Capture the cell that displays the provided text and extract its [X, Y] central coordinate. 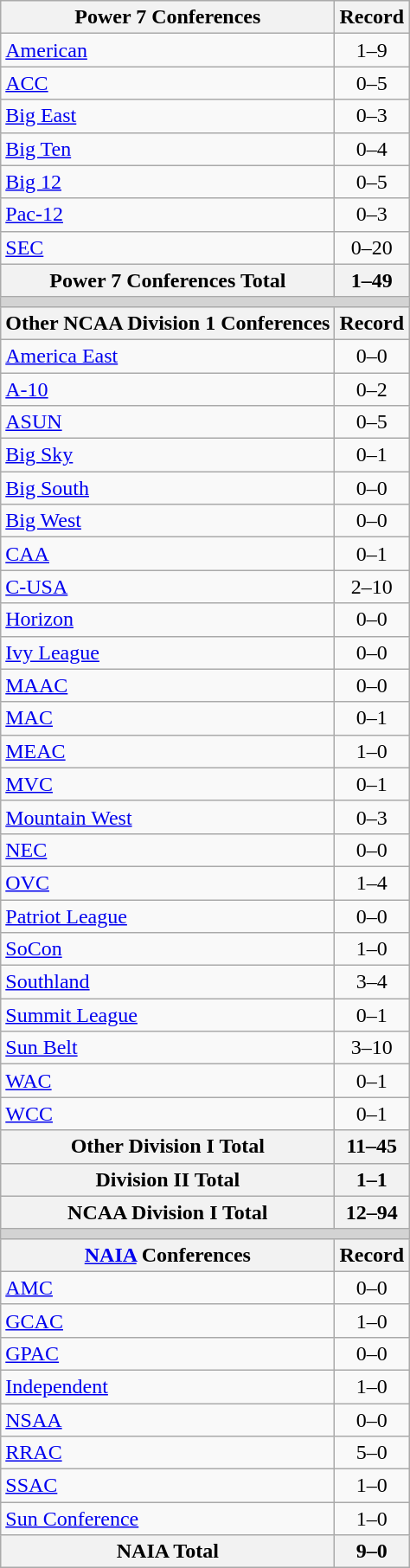
NCAA Division I Total [168, 1212]
Big Sky [168, 455]
Southland [168, 982]
America East [168, 356]
Other Division I Total [168, 1147]
Ivy League [168, 652]
WAC [168, 1081]
A-10 [168, 389]
Big East [168, 116]
MEAC [168, 751]
American [168, 50]
Big Ten [168, 149]
Division II Total [168, 1179]
GPAC [168, 1353]
CAA [168, 554]
1–49 [372, 280]
MAC [168, 718]
SSAC [168, 1486]
Sun Conference [168, 1519]
12–94 [372, 1212]
SEC [168, 247]
11–45 [372, 1147]
5–0 [372, 1453]
Big West [168, 521]
ASUN [168, 422]
NSAA [168, 1420]
Power 7 Conferences [168, 17]
AMC [168, 1288]
Sun Belt [168, 1048]
Patriot League [168, 916]
Horizon [168, 620]
MAAC [168, 685]
OVC [168, 883]
RRAC [168, 1453]
0–20 [372, 247]
Big South [168, 488]
3–4 [372, 982]
NAIA Conferences [168, 1255]
2–10 [372, 587]
Independent [168, 1386]
1–9 [372, 50]
9–0 [372, 1552]
Pac-12 [168, 215]
Power 7 Conferences Total [168, 280]
NAIA Total [168, 1552]
MVC [168, 784]
C-USA [168, 587]
SoCon [168, 949]
1–1 [372, 1179]
Mountain West [168, 817]
3–10 [372, 1048]
NEC [168, 850]
ACC [168, 83]
Big 12 [168, 182]
1–4 [372, 883]
GCAC [168, 1321]
WCC [168, 1114]
0–2 [372, 389]
0–4 [372, 149]
Summit League [168, 1015]
Other NCAA Division 1 Conferences [168, 323]
